Pinpoint the cell where the given text exists, returning its (X, Y) midpoint coordinate. 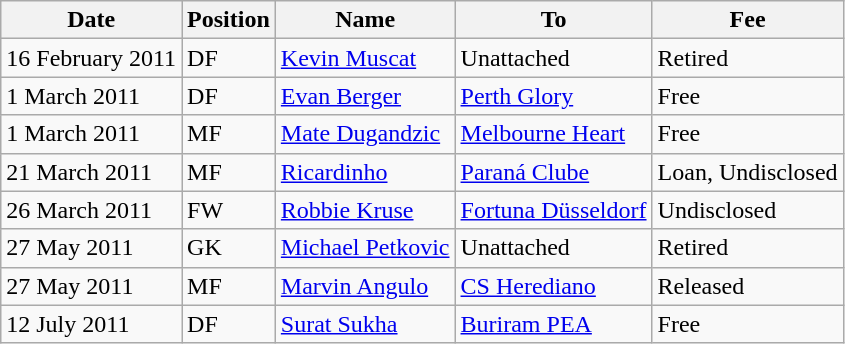
26 March 2011 (92, 210)
Name (365, 20)
Evan Berger (365, 96)
Fortuna Düsseldorf (554, 210)
Position (229, 20)
Robbie Kruse (365, 210)
12 July 2011 (92, 324)
Kevin Muscat (365, 58)
Marvin Angulo (365, 286)
GK (229, 248)
21 March 2011 (92, 172)
Fee (748, 20)
Surat Sukha (365, 324)
16 February 2011 (92, 58)
Michael Petkovic (365, 248)
To (554, 20)
Mate Dugandzic (365, 134)
Buriram PEA (554, 324)
Date (92, 20)
CS Herediano (554, 286)
Undisclosed (748, 210)
Loan, Undisclosed (748, 172)
FW (229, 210)
Melbourne Heart (554, 134)
Ricardinho (365, 172)
Released (748, 286)
Paraná Clube (554, 172)
Perth Glory (554, 96)
